Detect which cell encompasses the target text, then output its [X, Y] center coordinate. 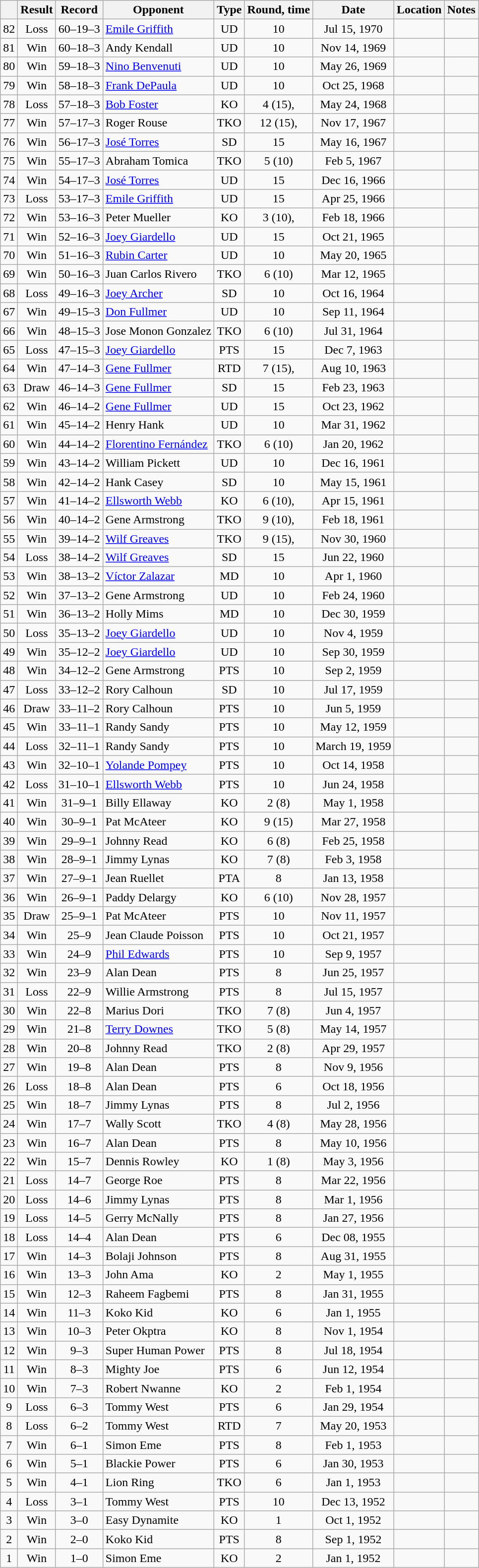
Nov 1, 1954 [354, 1331]
Raheem Fagbemi [158, 1294]
7 (15), [279, 369]
9 (10), [279, 519]
51–16–3 [79, 255]
9 (15), [279, 538]
May 28, 1956 [354, 1124]
Nov 14, 1969 [354, 48]
May 3, 1956 [354, 1162]
9 [9, 1407]
Jul 15, 1957 [354, 992]
55–17–3 [79, 161]
55 [9, 538]
Apr 29, 1957 [354, 1048]
47 [9, 690]
Sep 9, 1957 [354, 954]
Dec 13, 1952 [354, 1502]
31–10–1 [79, 784]
37–13–2 [79, 595]
79 [9, 85]
Florentino Fernández [158, 444]
47–15–3 [79, 350]
3 [9, 1520]
53 [9, 576]
Gerry McNally [158, 1218]
Frank DePaula [158, 85]
May 26, 1969 [354, 66]
6 (8) [279, 841]
22 [9, 1162]
9–3 [79, 1350]
Jul 15, 1970 [354, 29]
Apr 1, 1960 [354, 576]
May 1, 1958 [354, 803]
Bob Foster [158, 104]
May 16, 1967 [354, 142]
Nov 17, 1967 [354, 123]
Feb 25, 1958 [354, 841]
Víctor Zalazar [158, 576]
Feb 1, 1953 [354, 1445]
Billy Ellaway [158, 803]
Mar 31, 1962 [354, 425]
13–3 [79, 1275]
Oct 21, 1957 [354, 935]
62 [9, 406]
82 [9, 29]
Paddy Delargy [158, 897]
48–15–3 [79, 331]
45–14–2 [79, 425]
39 [9, 841]
Oct 16, 1964 [354, 293]
May 1, 1955 [354, 1275]
49–15–3 [79, 312]
35–13–2 [79, 633]
Abraham Tomica [158, 161]
12 [9, 1350]
Opponent [158, 10]
53–16–3 [79, 217]
Aug 31, 1955 [354, 1256]
46 [9, 708]
Location [419, 10]
Jan 1, 1953 [354, 1483]
33–12–2 [79, 690]
38 [9, 860]
Hank Casey [158, 482]
28–9–1 [79, 860]
32–11–1 [79, 746]
37 [9, 878]
Apr 15, 1961 [354, 501]
Peter Mueller [158, 217]
13 [9, 1331]
14–7 [79, 1181]
33 [9, 954]
19 [9, 1218]
74 [9, 180]
20 [9, 1199]
Mar 27, 1958 [354, 821]
78 [9, 104]
49 [9, 652]
18–8 [79, 1086]
Dec 08, 1955 [354, 1237]
Yolande Pompey [158, 765]
Nov 28, 1957 [354, 897]
Blackie Power [158, 1464]
Sep 1, 1952 [354, 1539]
41–14–2 [79, 501]
12–3 [79, 1294]
Marius Dori [158, 1010]
27 [9, 1067]
5 (8) [279, 1029]
Mighty Joe [158, 1369]
Jan 1, 1955 [354, 1313]
Peter Okptra [158, 1331]
Dec 16, 1961 [354, 463]
Robert Nwanne [158, 1388]
69 [9, 274]
26 [9, 1086]
Nov 11, 1957 [354, 916]
Jun 24, 1958 [354, 784]
10–3 [79, 1331]
Oct 14, 1958 [354, 765]
Feb 3, 1958 [354, 860]
25–9 [79, 935]
Oct 21, 1965 [354, 237]
52–16–3 [79, 237]
72 [9, 217]
40 [9, 821]
1 (8) [279, 1162]
21 [9, 1181]
Feb 1, 1954 [354, 1388]
61 [9, 425]
Mar 1, 1956 [354, 1199]
19–8 [79, 1067]
Jun 22, 1960 [354, 558]
May 24, 1968 [354, 104]
Jan 29, 1954 [354, 1407]
56 [9, 519]
Result [37, 10]
May 20, 1953 [354, 1426]
25 [9, 1105]
73 [9, 198]
May 20, 1965 [354, 255]
47–14–3 [79, 369]
Phil Edwards [158, 954]
Joey Archer [158, 293]
34 [9, 935]
Nov 30, 1960 [354, 538]
11–3 [79, 1313]
Lion Ring [158, 1483]
Jan 27, 1956 [354, 1218]
Jan 30, 1953 [354, 1464]
53–17–3 [79, 198]
Jean Claude Poisson [158, 935]
May 15, 1961 [354, 482]
30 [9, 1010]
60–18–3 [79, 48]
31–9–1 [79, 803]
Terry Downes [158, 1029]
Jul 31, 1964 [354, 331]
14–5 [79, 1218]
33–11–2 [79, 708]
Feb 18, 1966 [354, 217]
May 12, 1959 [354, 727]
Dec 16, 1966 [354, 180]
Dec 7, 1963 [354, 350]
22–9 [79, 992]
4 (8) [279, 1124]
Bolaji Johnson [158, 1256]
Jul 18, 1954 [354, 1350]
29–9–1 [79, 841]
Easy Dynamite [158, 1520]
36 [9, 897]
32 [9, 973]
Wally Scott [158, 1124]
40–14–2 [79, 519]
Jan 31, 1955 [354, 1294]
5 [9, 1483]
3 (10), [279, 217]
Willie Armstrong [158, 992]
70 [9, 255]
59–18–3 [79, 66]
11 [9, 1369]
14–3 [79, 1256]
60 [9, 444]
46–14–3 [79, 387]
Roger Rouse [158, 123]
50–16–3 [79, 274]
May 14, 1957 [354, 1029]
4 [9, 1502]
76 [9, 142]
43 [9, 765]
4 (15), [279, 104]
49–16–3 [79, 293]
Mar 12, 1965 [354, 274]
81 [9, 48]
54 [9, 558]
Date [354, 10]
20–8 [79, 1048]
Sep 2, 1959 [354, 671]
66 [9, 331]
Andy Kendall [158, 48]
Oct 25, 1968 [354, 85]
38–13–2 [79, 576]
14 [9, 1313]
Dennis Rowley [158, 1162]
56–17–3 [79, 142]
57 [9, 501]
64 [9, 369]
48 [9, 671]
30–9–1 [79, 821]
80 [9, 66]
54–17–3 [79, 180]
59 [9, 463]
24–9 [79, 954]
Sep 30, 1959 [354, 652]
Feb 18, 1961 [354, 519]
4–1 [79, 1483]
57–17–3 [79, 123]
May 10, 1956 [354, 1142]
14–6 [79, 1199]
Oct 18, 1956 [354, 1086]
6–1 [79, 1445]
Notes [461, 10]
Jun 5, 1959 [354, 708]
Jun 12, 1954 [354, 1369]
63 [9, 387]
42 [9, 784]
17–7 [79, 1124]
32–10–1 [79, 765]
Sep 11, 1964 [354, 312]
24 [9, 1124]
March 19, 1959 [354, 746]
12 (15), [279, 123]
John Ama [158, 1275]
50 [9, 633]
45 [9, 727]
44–14–2 [79, 444]
Record [79, 10]
Jean Ruellet [158, 878]
16 [9, 1275]
28 [9, 1048]
5–1 [79, 1464]
9 (15) [279, 821]
Mar 22, 1956 [354, 1181]
Nino Benvenuti [158, 66]
Oct 23, 1962 [354, 406]
3–1 [79, 1502]
71 [9, 237]
Jan 13, 1958 [354, 878]
25–9–1 [79, 916]
58 [9, 482]
3–0 [79, 1520]
23–9 [79, 973]
Oct 1, 1952 [354, 1520]
23 [9, 1142]
41 [9, 803]
Feb 23, 1963 [354, 387]
27–9–1 [79, 878]
18–7 [79, 1105]
39–14–2 [79, 538]
Henry Hank [158, 425]
Type [229, 10]
36–13–2 [79, 614]
77 [9, 123]
Round, time [279, 10]
65 [9, 350]
31 [9, 992]
26–9–1 [79, 897]
21–8 [79, 1029]
Jul 2, 1956 [354, 1105]
Super Human Power [158, 1350]
William Pickett [158, 463]
14–4 [79, 1237]
Dec 30, 1959 [354, 614]
Jose Monon Gonzalez [158, 331]
Rubin Carter [158, 255]
5 (10) [279, 161]
Jun 4, 1957 [354, 1010]
15–7 [79, 1162]
68 [9, 293]
6–2 [79, 1426]
22–8 [79, 1010]
44 [9, 746]
8–3 [79, 1369]
Aug 10, 1963 [354, 369]
58–18–3 [79, 85]
18 [9, 1237]
6 (10), [279, 501]
7–3 [79, 1388]
51 [9, 614]
Jul 17, 1959 [354, 690]
34–12–2 [79, 671]
33–11–1 [79, 727]
52 [9, 595]
6–3 [79, 1407]
Jun 25, 1957 [354, 973]
38–14–2 [79, 558]
Apr 25, 1966 [354, 198]
Nov 9, 1956 [354, 1067]
29 [9, 1029]
Feb 24, 1960 [354, 595]
67 [9, 312]
Jan 1, 1952 [354, 1558]
16–7 [79, 1142]
42–14–2 [79, 482]
Holly Mims [158, 614]
43–14–2 [79, 463]
75 [9, 161]
1–0 [79, 1558]
Don Fullmer [158, 312]
Jan 20, 1962 [354, 444]
46–14–2 [79, 406]
George Roe [158, 1181]
Feb 5, 1967 [354, 161]
35–12–2 [79, 652]
35 [9, 916]
17 [9, 1256]
57–18–3 [79, 104]
PTA [229, 878]
Nov 4, 1959 [354, 633]
2–0 [79, 1539]
Juan Carlos Rivero [158, 274]
60–19–3 [79, 29]
